Identify which cell holds the provided text, then report its [X, Y] central coordinate. 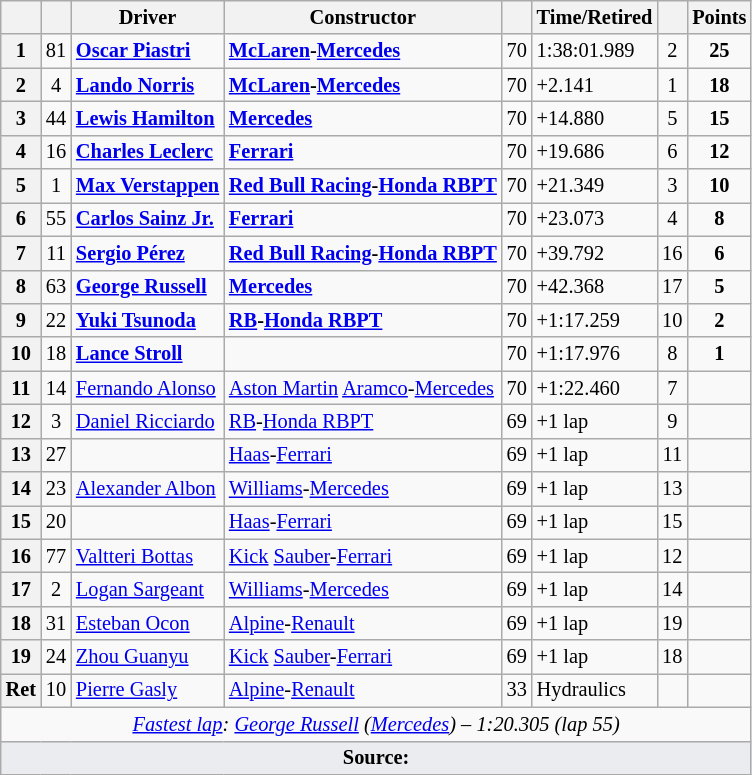
Fastest lap: George Russell (Mercedes) – 1:20.305 (lap 55) [376, 724]
22 [56, 320]
Lance Stroll [148, 354]
Yuki Tsunoda [148, 320]
1:38:01.989 [595, 51]
Daniel Ricciardo [148, 421]
Alexander Albon [148, 489]
+1:17.259 [595, 320]
+1:17.976 [595, 354]
Time/Retired [595, 17]
55 [56, 219]
+42.368 [595, 287]
Valtteri Bottas [148, 556]
+21.349 [595, 186]
Oscar Piastri [148, 51]
+1:22.460 [595, 388]
+19.686 [595, 152]
Source: [376, 758]
+14.880 [595, 118]
+39.792 [595, 253]
77 [56, 556]
Fernando Alonso [148, 388]
44 [56, 118]
24 [56, 657]
+23.073 [595, 219]
Lando Norris [148, 85]
63 [56, 287]
Logan Sargeant [148, 589]
33 [517, 690]
Carlos Sainz Jr. [148, 219]
Aston Martin Aramco-Mercedes [363, 388]
25 [719, 51]
23 [56, 489]
Hydraulics [595, 690]
Max Verstappen [148, 186]
Constructor [363, 17]
81 [56, 51]
31 [56, 623]
Zhou Guanyu [148, 657]
20 [56, 522]
Driver [148, 17]
27 [56, 455]
Lewis Hamilton [148, 118]
+2.141 [595, 85]
Pierre Gasly [148, 690]
Points [719, 17]
George Russell [148, 287]
Ret [21, 690]
Sergio Pérez [148, 253]
Charles Leclerc [148, 152]
Esteban Ocon [148, 623]
